Scan for the cell matching the given text and deliver its [x, y] coordinate at center. 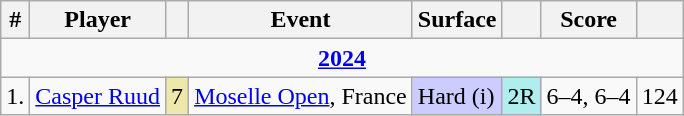
Hard (i) [457, 96]
Moselle Open, France [301, 96]
# [16, 20]
Score [588, 20]
Event [301, 20]
6–4, 6–4 [588, 96]
Casper Ruud [98, 96]
2024 [342, 58]
7 [178, 96]
1. [16, 96]
Surface [457, 20]
2R [522, 96]
124 [660, 96]
Player [98, 20]
